For the text-containing cell, return its midpoint in (x, y) coordinate format. 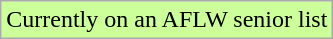
Currently on an AFLW senior list (167, 20)
